Determine the (X, Y) coordinate at the center of the cell enclosing the given text.  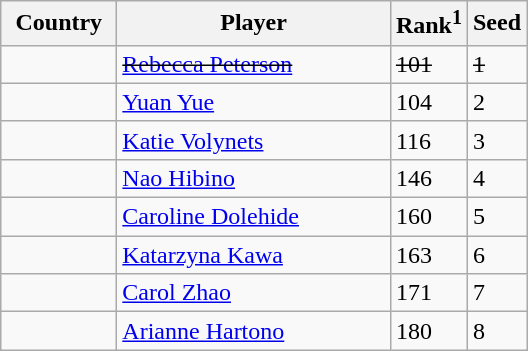
146 (428, 178)
Rank1 (428, 24)
104 (428, 102)
6 (496, 255)
116 (428, 140)
2 (496, 102)
Carol Zhao (254, 293)
163 (428, 255)
3 (496, 140)
Arianne Hartono (254, 331)
1 (496, 64)
Nao Hibino (254, 178)
5 (496, 217)
8 (496, 331)
101 (428, 64)
Rebecca Peterson (254, 64)
Katarzyna Kawa (254, 255)
Katie Volynets (254, 140)
160 (428, 217)
Country (59, 24)
Yuan Yue (254, 102)
Seed (496, 24)
7 (496, 293)
Caroline Dolehide (254, 217)
Player (254, 24)
171 (428, 293)
4 (496, 178)
180 (428, 331)
